Scan for the cell matching the given text and deliver its (x, y) coordinate at center. 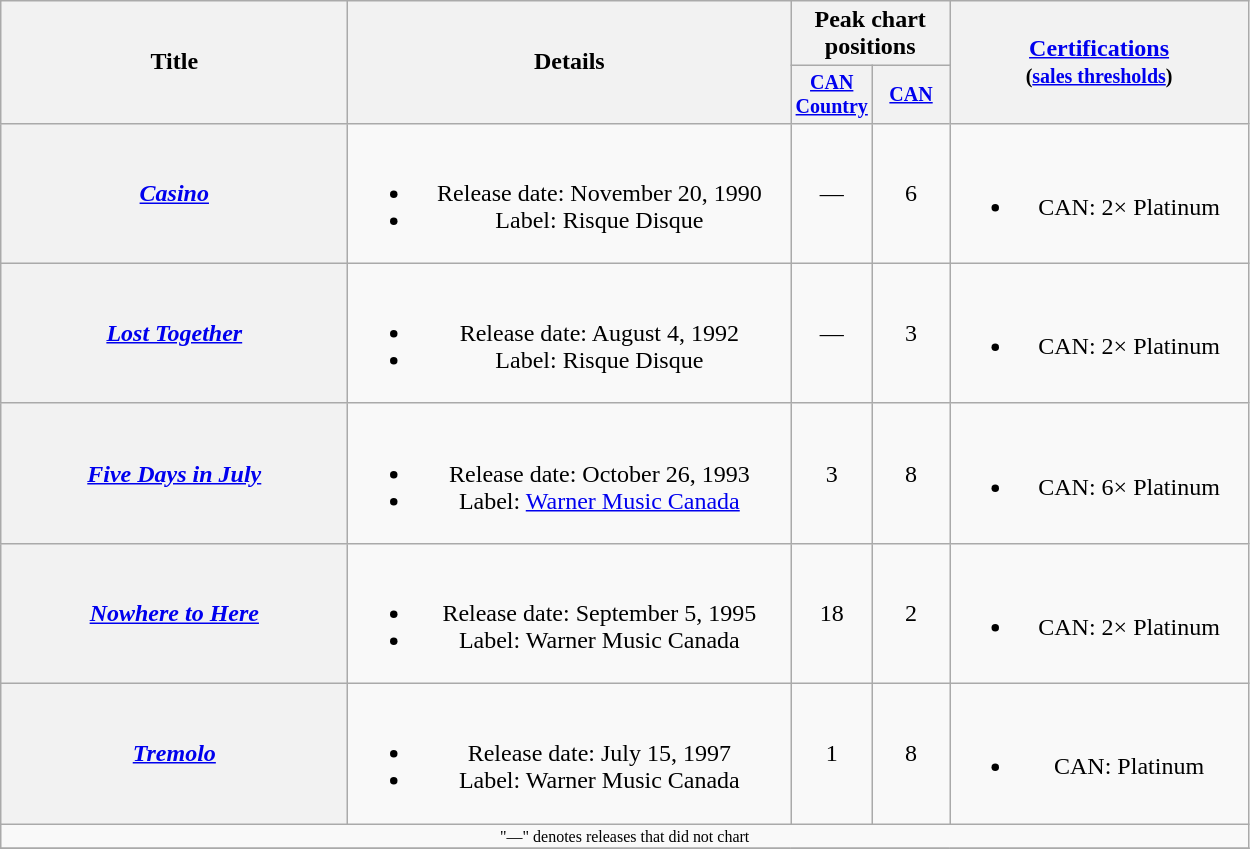
Nowhere to Here (174, 613)
Release date: September 5, 1995Label: Warner Music Canada (570, 613)
2 (912, 613)
Casino (174, 193)
Five Days in July (174, 473)
Release date: July 15, 1997Label: Warner Music Canada (570, 754)
"—" denotes releases that did not chart (625, 836)
CAN Country (832, 94)
CAN: 6× Platinum (1100, 473)
1 (832, 754)
Release date: August 4, 1992Label: Risque Disque (570, 333)
6 (912, 193)
Release date: October 26, 1993Label: Warner Music Canada (570, 473)
Lost Together (174, 333)
CAN (912, 94)
18 (832, 613)
Title (174, 62)
Tremolo (174, 754)
CAN: Platinum (1100, 754)
Details (570, 62)
Certifications(sales thresholds) (1100, 62)
Peak chartpositions (870, 34)
Release date: November 20, 1990Label: Risque Disque (570, 193)
